Locate the cell with the specified text and output its [X, Y] center coordinate. 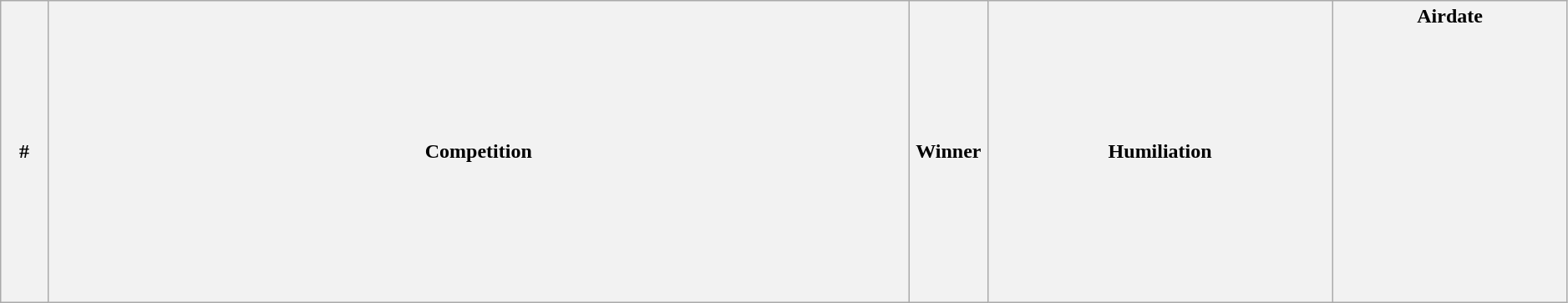
# [24, 152]
Humiliation [1160, 152]
Winner [949, 152]
Competition [479, 152]
Airdate [1450, 152]
